Output the (X, Y) coordinate of the center of the cell containing the given text.  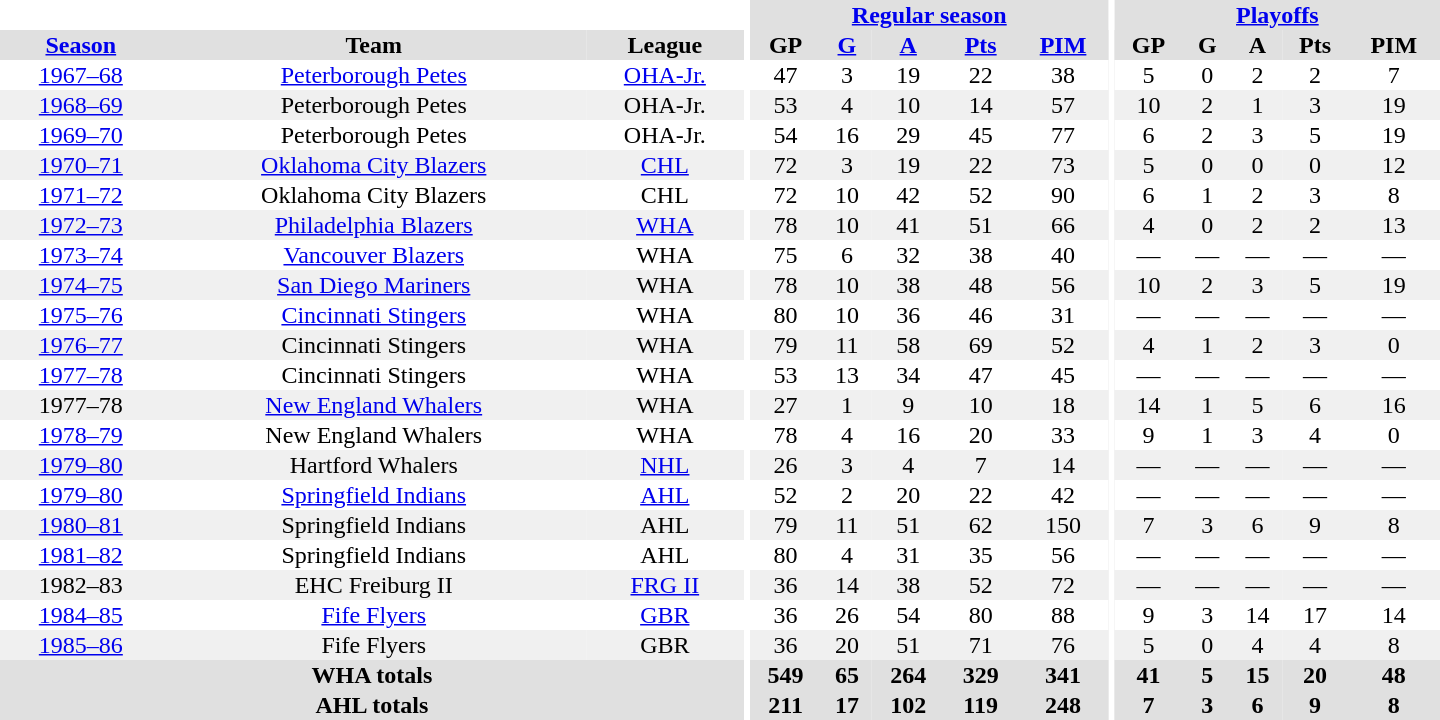
76 (1063, 645)
WHA totals (372, 675)
NHL (665, 465)
46 (980, 315)
1984–85 (81, 615)
1967–68 (81, 75)
33 (1063, 435)
248 (1063, 705)
Team (374, 45)
12 (1394, 165)
1985–86 (81, 645)
1970–71 (81, 165)
1976–77 (81, 345)
329 (980, 675)
69 (980, 345)
1973–74 (81, 255)
League (665, 45)
90 (1063, 195)
AHL totals (372, 705)
1982–83 (81, 585)
18 (1063, 405)
1975–76 (81, 315)
29 (908, 135)
Philadelphia Blazers (374, 225)
119 (980, 705)
1978–79 (81, 435)
40 (1063, 255)
FRG II (665, 585)
71 (980, 645)
264 (908, 675)
150 (1063, 525)
75 (785, 255)
62 (980, 525)
32 (908, 255)
88 (1063, 615)
66 (1063, 225)
1974–75 (81, 285)
77 (1063, 135)
15 (1257, 675)
Season (81, 45)
1972–73 (81, 225)
Hartford Whalers (374, 465)
1968–69 (81, 105)
27 (785, 405)
1980–81 (81, 525)
65 (847, 675)
341 (1063, 675)
Playoffs (1278, 15)
58 (908, 345)
102 (908, 705)
EHC Freiburg II (374, 585)
57 (1063, 105)
35 (980, 555)
1971–72 (81, 195)
73 (1063, 165)
549 (785, 675)
1969–70 (81, 135)
San Diego Mariners (374, 285)
Vancouver Blazers (374, 255)
Regular season (929, 15)
34 (908, 375)
211 (785, 705)
1981–82 (81, 555)
